Find where the given text appears and provide that cell's center as (x, y) coordinate. 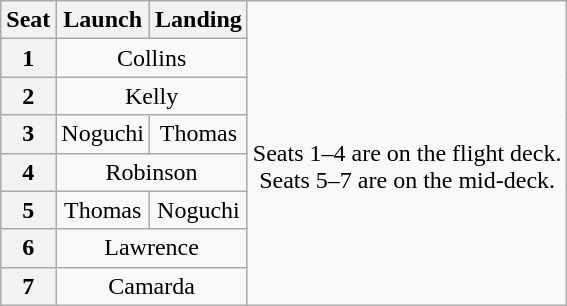
Camarda (152, 286)
Landing (199, 20)
7 (28, 286)
5 (28, 210)
6 (28, 248)
Seat (28, 20)
Kelly (152, 96)
2 (28, 96)
1 (28, 58)
4 (28, 172)
3 (28, 134)
Robinson (152, 172)
Collins (152, 58)
Launch (103, 20)
Seats 1–4 are on the flight deck.Seats 5–7 are on the mid-deck. (407, 153)
Lawrence (152, 248)
